Extract the (X, Y) coordinate from the center of the cell holding the provided text.  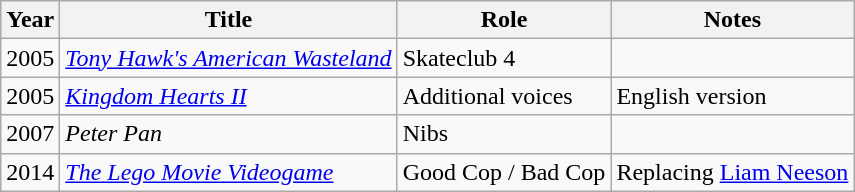
Peter Pan (228, 134)
2014 (30, 172)
Additional voices (504, 96)
Nibs (504, 134)
Notes (732, 20)
Tony Hawk's American Wasteland (228, 58)
Replacing Liam Neeson (732, 172)
English version (732, 96)
The Lego Movie Videogame (228, 172)
Title (228, 20)
2007 (30, 134)
Kingdom Hearts II (228, 96)
Skateclub 4 (504, 58)
Good Cop / Bad Cop (504, 172)
Year (30, 20)
Role (504, 20)
